Find where the given text appears and provide that cell's center as [x, y] coordinate. 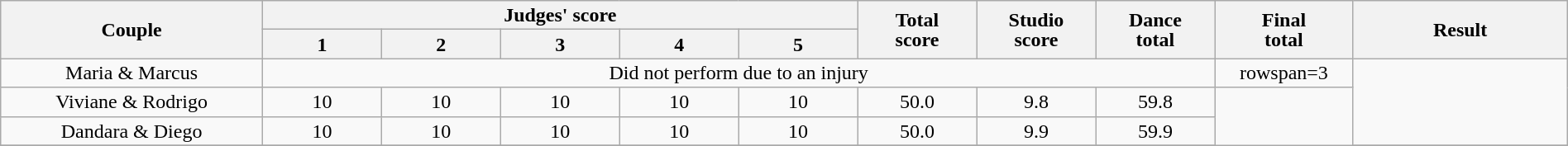
Couple [132, 30]
rowspan=3 [1284, 73]
1 [322, 45]
Viviane & Rodrigo [132, 102]
5 [798, 45]
4 [679, 45]
2 [441, 45]
Maria & Marcus [132, 73]
Result [1460, 30]
59.8 [1155, 102]
Finaltotal [1284, 30]
59.9 [1155, 130]
Dancetotal [1155, 30]
Judges' score [560, 15]
Totalscore [917, 30]
9.9 [1036, 130]
Did not perform due to an injury [738, 73]
Dandara & Diego [132, 130]
Studioscore [1036, 30]
9.8 [1036, 102]
3 [560, 45]
